Pinpoint the cell where the given text exists, returning its (x, y) midpoint coordinate. 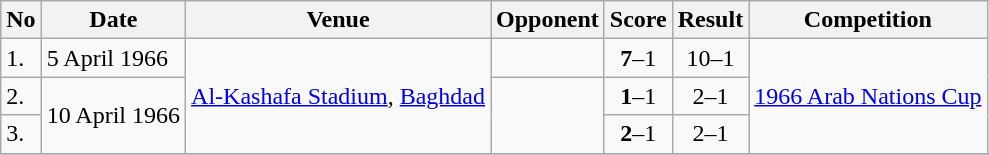
Score (638, 20)
1966 Arab Nations Cup (868, 96)
Date (113, 20)
10–1 (710, 58)
Opponent (548, 20)
1–1 (638, 96)
3. (21, 134)
Result (710, 20)
Venue (338, 20)
10 April 1966 (113, 115)
5 April 1966 (113, 58)
7–1 (638, 58)
1. (21, 58)
Al-Kashafa Stadium, Baghdad (338, 96)
Competition (868, 20)
No (21, 20)
2. (21, 96)
